Locate the cell with the specified text and output its [X, Y] center coordinate. 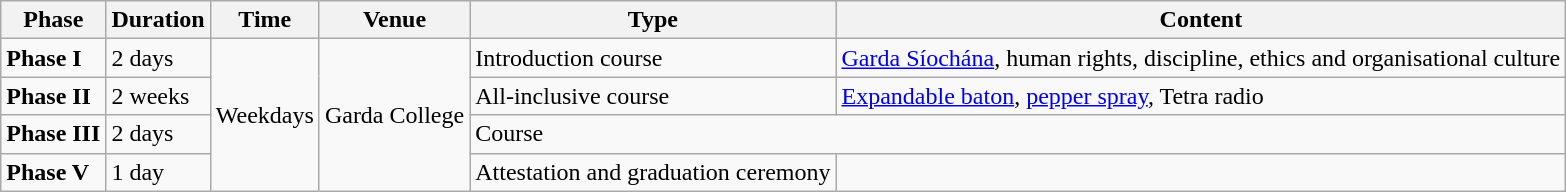
1 day [158, 172]
Garda College [394, 115]
Introduction course [653, 58]
Phase [54, 20]
Content [1201, 20]
All-inclusive course [653, 96]
Garda Síochána, human rights, discipline, ethics and organisational culture [1201, 58]
Attestation and graduation ceremony [653, 172]
Time [264, 20]
Duration [158, 20]
Expandable baton, pepper spray, Tetra radio [1201, 96]
Phase II [54, 96]
2 weeks [158, 96]
Type [653, 20]
Venue [394, 20]
Weekdays [264, 115]
Phase III [54, 134]
Course [1018, 134]
Phase V [54, 172]
Phase I [54, 58]
